Capture the cell that displays the provided text and extract its [X, Y] central coordinate. 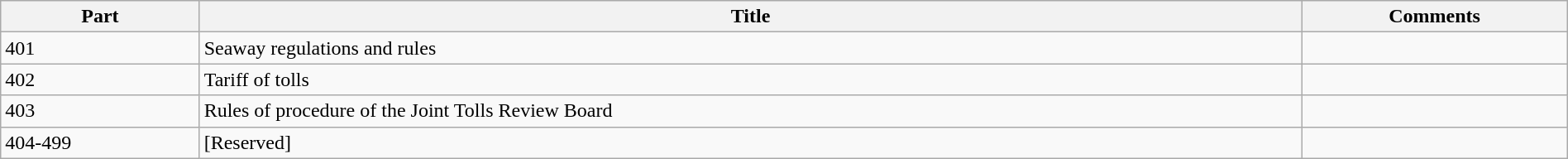
Comments [1434, 17]
[Reserved] [751, 142]
404-499 [100, 142]
402 [100, 79]
Rules of procedure of the Joint Tolls Review Board [751, 111]
Tariff of tolls [751, 79]
Title [751, 17]
Part [100, 17]
Seaway regulations and rules [751, 48]
403 [100, 111]
401 [100, 48]
